Return the [X, Y] coordinate for the center point of the cell that contains the specified text.  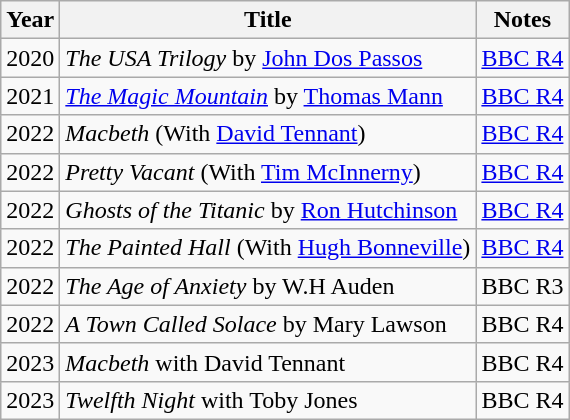
Notes [522, 20]
BBC R3 [522, 286]
Macbeth (With David Tennant) [268, 134]
2021 [30, 96]
Title [268, 20]
The Age of Anxiety by W.H Auden [268, 286]
Pretty Vacant (With Tim McInnerny) [268, 172]
The Magic Mountain by Thomas Mann [268, 96]
2020 [30, 58]
Twelfth Night with Toby Jones [268, 400]
Macbeth with David Tennant [268, 362]
The Painted Hall (With Hugh Bonneville) [268, 248]
Ghosts of the Titanic by Ron Hutchinson [268, 210]
A Town Called Solace by Mary Lawson [268, 324]
The USA Trilogy by John Dos Passos [268, 58]
Year [30, 20]
